Provide the (X, Y) coordinate of the cell's center where the given text is located.  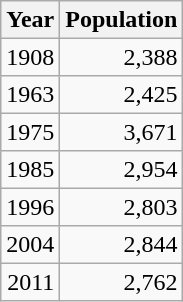
2,803 (122, 206)
2,954 (122, 170)
1985 (30, 170)
1908 (30, 56)
2011 (30, 282)
1963 (30, 94)
1975 (30, 132)
2,844 (122, 244)
2004 (30, 244)
1996 (30, 206)
2,762 (122, 282)
3,671 (122, 132)
Population (122, 20)
2,425 (122, 94)
2,388 (122, 56)
Year (30, 20)
